Output the (X, Y) coordinate of the center of the cell containing the given text.  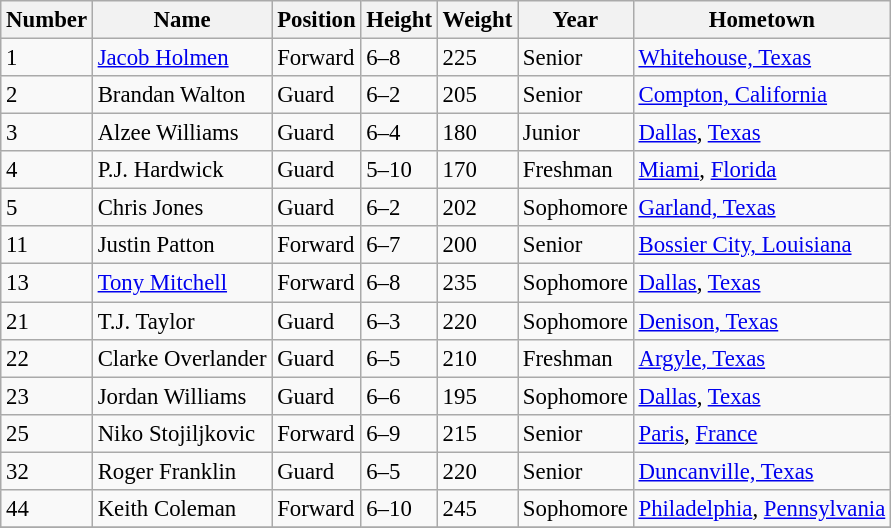
Argyle, Texas (762, 358)
23 (47, 396)
205 (477, 95)
Junior (576, 133)
170 (477, 170)
Jacob Holmen (182, 58)
245 (477, 509)
Bossier City, Louisiana (762, 245)
T.J. Taylor (182, 321)
Roger Franklin (182, 471)
202 (477, 208)
Denison, Texas (762, 321)
2 (47, 95)
Philadelphia, Pennsylvania (762, 509)
32 (47, 471)
5 (47, 208)
Duncanville, Texas (762, 471)
180 (477, 133)
Paris, France (762, 433)
6–7 (399, 245)
Whitehouse, Texas (762, 58)
Tony Mitchell (182, 283)
Hometown (762, 20)
22 (47, 358)
6–6 (399, 396)
5–10 (399, 170)
Weight (477, 20)
11 (47, 245)
Miami, Florida (762, 170)
P.J. Hardwick (182, 170)
215 (477, 433)
21 (47, 321)
Position (316, 20)
6–10 (399, 509)
235 (477, 283)
6–3 (399, 321)
4 (47, 170)
210 (477, 358)
Alzee Williams (182, 133)
Number (47, 20)
195 (477, 396)
Height (399, 20)
Chris Jones (182, 208)
Justin Patton (182, 245)
Keith Coleman (182, 509)
3 (47, 133)
Compton, California (762, 95)
Year (576, 20)
Garland, Texas (762, 208)
25 (47, 433)
1 (47, 58)
Niko Stojiljkovic (182, 433)
Brandan Walton (182, 95)
225 (477, 58)
Jordan Williams (182, 396)
6–4 (399, 133)
6–9 (399, 433)
200 (477, 245)
Clarke Overlander (182, 358)
Name (182, 20)
13 (47, 283)
44 (47, 509)
